For the text-containing cell, return its midpoint in (X, Y) coordinate format. 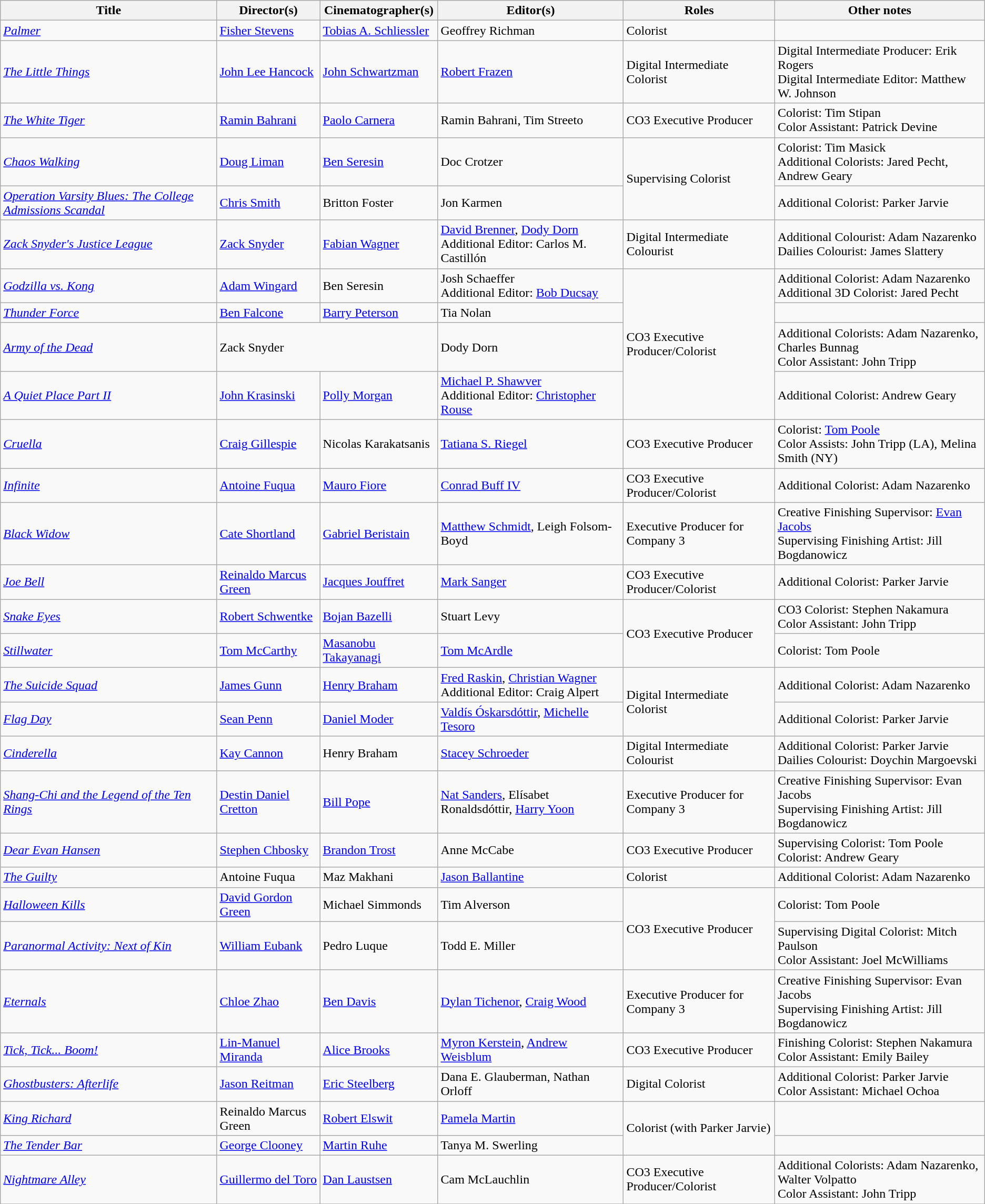
Jon Karmen (530, 203)
Myron Kerstein, Andrew Weisblum (530, 1049)
Infinite (108, 485)
Director(s) (268, 11)
Stephen Chbosky (268, 850)
The Suicide Squad (108, 685)
Supervising Digital Colorist: Mitch PaulsonColor Assistant: Joel McWilliams (880, 946)
Tim Alverson (530, 904)
John Lee Hancock (268, 72)
Guillermo del Toro (268, 1180)
Dody Dorn (530, 347)
The Little Things (108, 72)
Additional Colorists: Adam Nazarenko, Walter VolpattoColor Assistant: John Tripp (880, 1180)
John Schwartzman (379, 72)
Paolo Carnera (379, 120)
King Richard (108, 1118)
Supervising Colorist (699, 179)
Jacques Jouffret (379, 582)
Alice Brooks (379, 1049)
Masanobu Takayanagi (379, 650)
Joe Bell (108, 582)
Michael P. ShawverAdditional Editor: Christopher Rouse (530, 395)
Tia Nolan (530, 313)
CO3 Colorist: Stephen NakamuraColor Assistant: John Tripp (880, 617)
Michael Simmonds (379, 904)
Halloween Kills (108, 904)
Palmer (108, 31)
Ghostbusters: Afterlife (108, 1084)
Cam McLauchlin (530, 1180)
Brandon Trost (379, 850)
Tatiana S. Riegel (530, 444)
Maz Makhani (379, 877)
George Clooney (268, 1146)
Ben Falcone (268, 313)
Shang-Chi and the Legend of the Ten Rings (108, 802)
Additional Colorist: Andrew Geary (880, 395)
Josh SchaefferAdditional Editor: Bob Ducsay (530, 285)
Jason Reitman (268, 1084)
Dylan Tichenor, Craig Wood (530, 1001)
John Krasinski (268, 395)
Stuart Levy (530, 617)
Valdís Óskarsdóttir, Michelle Tesoro (530, 719)
Zack Snyder's Justice League (108, 244)
Lin-Manuel Miranda (268, 1049)
Operation Varsity Blues: The College Admissions Scandal (108, 203)
Cinderella (108, 754)
Nat Sanders, Elísabet Ronaldsdóttir, Harry Yoon (530, 802)
Fabian Wagner (379, 244)
Dan Laustsen (379, 1180)
Stillwater (108, 650)
The Tender Bar (108, 1146)
Pamela Martin (530, 1118)
Barry Peterson (379, 313)
Thunder Force (108, 313)
Additional Colorist: Parker JarvieDailies Colourist: Doychin Margoevski (880, 754)
James Gunn (268, 685)
Roles (699, 11)
The White Tiger (108, 120)
Cruella (108, 444)
William Eubank (268, 946)
Anne McCabe (530, 850)
Dear Evan Hansen (108, 850)
Ramin Bahrani, Tim Streeto (530, 120)
Fisher Stevens (268, 31)
Colorist: Tom PooleColor Assists: John Tripp (LA), Melina Smith (NY) (880, 444)
Cate Shortland (268, 534)
Other notes (880, 11)
Editor(s) (530, 11)
Geoffrey Richman (530, 31)
Additional Colorists: Adam Nazarenko, Charles BunnagColor Assistant: John Tripp (880, 347)
Eric Steelberg (379, 1084)
Tick, Tick... Boom! (108, 1049)
Tanya M. Swerling (530, 1146)
David Brenner, Dody DornAdditional Editor: Carlos M. Castillón (530, 244)
Sean Penn (268, 719)
Ben Davis (379, 1001)
Paranormal Activity: Next of Kin (108, 946)
Doc Crotzer (530, 162)
Dana E. Glauberman, Nathan Orloff (530, 1084)
Additional Colorist: Parker JarvieColor Assistant: Michael Ochoa (880, 1084)
Title (108, 11)
Matthew Schmidt, Leigh Folsom-Boyd (530, 534)
Polly Morgan (379, 395)
Godzilla vs. Kong (108, 285)
Craig Gillespie (268, 444)
Nicolas Karakatsanis (379, 444)
Tom McCarthy (268, 650)
Flag Day (108, 719)
Bojan Bazelli (379, 617)
Tobias A. Schliessler (379, 31)
Fred Raskin, Christian WagnerAdditional Editor: Craig Alpert (530, 685)
Nightmare Alley (108, 1180)
Robert Schwentke (268, 617)
Robert Elswit (379, 1118)
Robert Frazen (530, 72)
Mark Sanger (530, 582)
Daniel Moder (379, 719)
Gabriel Beristain (379, 534)
Colorist (with Parker Jarvie) (699, 1128)
A Quiet Place Part II (108, 395)
Tom McArdle (530, 650)
Additional Colorist: Adam NazarenkoAdditional 3D Colorist: Jared Pecht (880, 285)
Snake Eyes (108, 617)
Destin Daniel Cretton (268, 802)
Additional Colourist: Adam NazarenkoDailies Colourist: James Slattery (880, 244)
David Gordon Green (268, 904)
Mauro Fiore (379, 485)
Supervising Colorist: Tom PooleColorist: Andrew Geary (880, 850)
Chloe Zhao (268, 1001)
Digital Colorist (699, 1084)
Ramin Bahrani (268, 120)
The Guilty (108, 877)
Bill Pope (379, 802)
Adam Wingard (268, 285)
Finishing Colorist: Stephen NakamuraColor Assistant: Emily Bailey (880, 1049)
Stacey Schroeder (530, 754)
Todd E. Miller (530, 946)
Jason Ballantine (530, 877)
Army of the Dead (108, 347)
Britton Foster (379, 203)
Doug Liman (268, 162)
Martin Ruhe (379, 1146)
Pedro Luque (379, 946)
Chris Smith (268, 203)
Colorist: Tim MasickAdditional Colorists: Jared Pecht, Andrew Geary (880, 162)
Cinematographer(s) (379, 11)
Conrad Buff IV (530, 485)
Chaos Walking (108, 162)
Colorist: Tim StipanColor Assistant: Patrick Devine (880, 120)
Kay Cannon (268, 754)
Eternals (108, 1001)
Black Widow (108, 534)
Digital Intermediate Producer: Erik RogersDigital Intermediate Editor: Matthew W. Johnson (880, 72)
